Search for the cell housing the specified text and yield its [x, y] center coordinate. 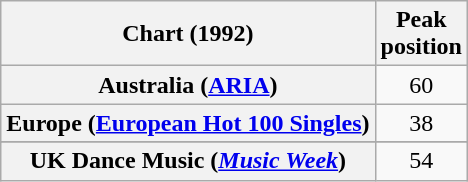
Chart (1992) [188, 34]
UK Dance Music (Music Week) [188, 161]
Peakposition [421, 34]
54 [421, 161]
60 [421, 85]
Australia (ARIA) [188, 85]
38 [421, 123]
Europe (European Hot 100 Singles) [188, 123]
